Find where the given text appears and provide that cell's center as [X, Y] coordinate. 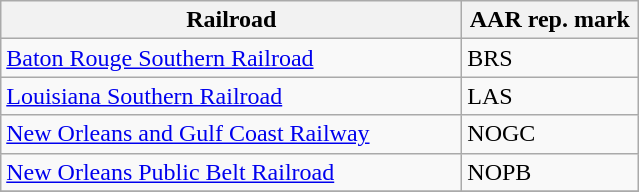
NOPB [550, 172]
AAR rep. mark [550, 20]
Louisiana Southern Railroad [232, 96]
BRS [550, 58]
Baton Rouge Southern Railroad [232, 58]
Railroad [232, 20]
New Orleans Public Belt Railroad [232, 172]
NOGC [550, 134]
New Orleans and Gulf Coast Railway [232, 134]
LAS [550, 96]
